Locate the cell with the specified text and output its (x, y) center coordinate. 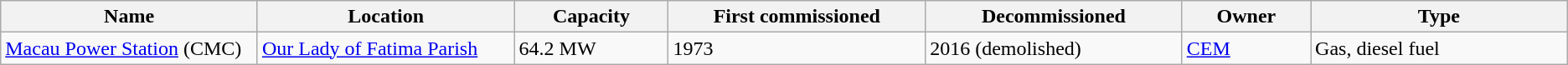
Owner (1246, 17)
Name (129, 17)
First commissioned (797, 17)
Capacity (591, 17)
Type (1439, 17)
CEM (1246, 48)
Decommissioned (1054, 17)
64.2 MW (591, 48)
Macau Power Station (CMC) (129, 48)
2016 (demolished) (1054, 48)
Location (385, 17)
1973 (797, 48)
Our Lady of Fatima Parish (385, 48)
Gas, diesel fuel (1439, 48)
